Pinpoint the cell where the given text exists, returning its (x, y) midpoint coordinate. 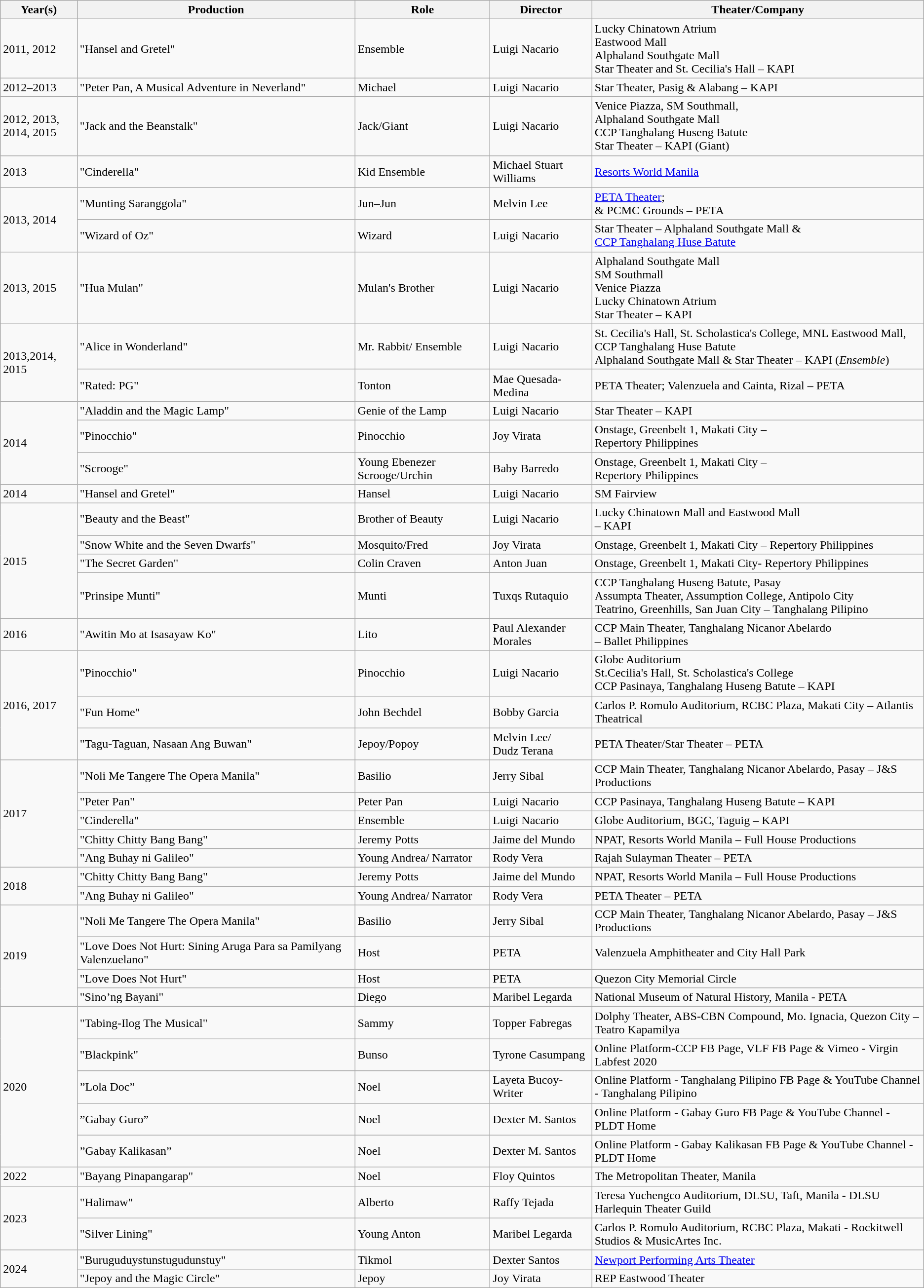
"Beauty and the Beast" (216, 519)
Kid Ensemble (423, 172)
"Fun Home" (216, 712)
2024 (39, 1269)
Melvin Lee/Dudz Terana (541, 744)
Young Anton (423, 1234)
National Museum of Natural History, Manila - PETA (758, 997)
PETA Theater;& PCMC Grounds – PETA (758, 203)
"Scrooge" (216, 468)
"Peter Pan, A Musical Adventure in Neverland" (216, 87)
Star Theater, Pasig & Alabang – KAPI (758, 87)
Tikmol (423, 1259)
"Alice in Wonderland" (216, 346)
2012, 2013,2014, 2015 (39, 126)
Baby Barredo (541, 468)
Online Platform - Gabay Guro FB Page & YouTube Channel - PLDT Home (758, 1119)
"Jack and the Beanstalk" (216, 126)
Tuxqs Rutaquio (541, 596)
Munti (423, 596)
"Wizard of Oz" (216, 236)
Rajah Sulayman Theater – PETA (758, 858)
"Love Does Not Hurt: Sining Aruga Para sa Pamilyang Valenzuelano" (216, 953)
2017 (39, 813)
Colin Craven (423, 564)
"Bayang Pinapangarap" (216, 1176)
2013 (39, 172)
Star Theater – Alphaland Southgate Mall &CCP Tanghalang Huse Batute (758, 236)
Anton Juan (541, 564)
Mr. Rabbit/ Ensemble (423, 346)
Online Platform - Tanghalang Pilipino FB Page & YouTube Channel - Tanghalang Pilipino (758, 1087)
PETA Theater; Valenzuela and Cainta, Rizal – PETA (758, 385)
"Tagu-Taguan, Nasaan Ang Buwan" (216, 744)
Globe AuditoriumSt.Cecilia's Hall, St. Scholastica's CollegeCCP Pasinaya, Tanghalang Huseng Batute – KAPI (758, 673)
Genie of the Lamp (423, 411)
"Halimaw" (216, 1202)
CCP Main Theater, Tanghalang Nicanor Abelardo– Ballet Philippines (758, 635)
Floy Quintos (541, 1176)
"Munting Saranggola" (216, 203)
"Blackpink" (216, 1055)
2016, 2017 (39, 705)
"Jepoy and the Magic Circle" (216, 1278)
Tonton (423, 385)
Teresa Yuchengco Auditorium, DLSU, Taft, Manila - DLSU Harlequin Theater Guild (758, 1202)
Tyrone Casumpang (541, 1055)
"Hua Mulan" (216, 288)
Mosquito/Fred (423, 545)
"Peter Pan" (216, 801)
Carlos P. Romulo Auditorium, RCBC Plaza, Makati - Rockitwell Studios & MusicArtes Inc. (758, 1234)
"Snow White and the Seven Dwarfs" (216, 545)
"Silver Lining" (216, 1234)
"Rated: PG" (216, 385)
Sammy (423, 1023)
2018 (39, 886)
Jepoy (423, 1278)
"Aladdin and the Magic Lamp" (216, 411)
Brother of Beauty (423, 519)
2019 (39, 956)
Michael Stuart Williams (541, 172)
Bobby Garcia (541, 712)
"Awitin Mo at Isasayaw Ko" (216, 635)
REP Eastwood Theater (758, 1278)
2023 (39, 1218)
Jun–Jun (423, 203)
Newport Performing Arts Theater (758, 1259)
Venice Piazza, SM Southmall,Alphaland Southgate MallCCP Tanghalang Huseng BatuteStar Theater – KAPI (Giant) (758, 126)
Lito (423, 635)
Role (423, 10)
Valenzuela Amphitheater and City Hall Park (758, 953)
Dexter Santos (541, 1259)
Mulan's Brother (423, 288)
Paul Alexander Morales (541, 635)
"Tabing-Ilog The Musical" (216, 1023)
Quezon City Memorial Circle (758, 979)
Wizard (423, 236)
Alberto (423, 1202)
2020 (39, 1087)
PETA Theater/Star Theater – PETA (758, 744)
Dolphy Theater, ABS-CBN Compound, Mo. Ignacia, Quezon City – Teatro Kapamilya (758, 1023)
2013, 2014 (39, 220)
PETA Theater – PETA (758, 896)
SM Fairview (758, 494)
"Sino’ng Bayani" (216, 997)
Peter Pan (423, 801)
Diego (423, 997)
2022 (39, 1176)
”Gabay Kalikasan” (216, 1151)
Carlos P. Romulo Auditorium, RCBC Plaza, Makati City – Atlantis Theatrical (758, 712)
Jepoy/Popoy (423, 744)
"The Secret Garden" (216, 564)
Lucky Chinatown AtriumEastwood MallAlphaland Southgate MallStar Theater and St. Cecilia's Hall – KAPI (758, 48)
Raffy Tejada (541, 1202)
”Lola Doc” (216, 1087)
Topper Fabregas (541, 1023)
Lucky Chinatown Mall and Eastwood Mall– KAPI (758, 519)
Star Theater – KAPI (758, 411)
Mae Quesada-Medina (541, 385)
John Bechdel (423, 712)
2012–2013 (39, 87)
Bunso (423, 1055)
Resorts World Manila (758, 172)
Theater/Company (758, 10)
Jack/Giant (423, 126)
Production (216, 10)
"Prinsipe Munti" (216, 596)
2016 (39, 635)
St. Cecilia's Hall, St. Scholastica's College, MNL Eastwood Mall,CCP Tanghalang Huse BatuteAlphaland Southgate Mall & Star Theater – KAPI (Ensemble) (758, 346)
Onstage, Greenbelt 1, Makati City – Repertory Philippines (758, 545)
2015 (39, 561)
Online Platform - Gabay Kalikasan FB Page & YouTube Channel - PLDT Home (758, 1151)
Year(s) (39, 10)
"Love Does Not Hurt" (216, 979)
Michael (423, 87)
2013, 2015 (39, 288)
Online Platform-CCP FB Page, VLF FB Page & Vimeo - Virgin Labfest 2020 (758, 1055)
”Gabay Guro” (216, 1119)
"Buruguduystunstugudunstuy" (216, 1259)
The Metropolitan Theater, Manila (758, 1176)
Onstage, Greenbelt 1, Makati City- Repertory Philippines (758, 564)
Globe Auditorium, BGC, Taguig – KAPI (758, 820)
Layeta Bucoy-Writer (541, 1087)
Director (541, 10)
Alphaland Southgate MallSM SouthmallVenice PiazzaLucky Chinatown AtriumStar Theater – KAPI (758, 288)
Hansel (423, 494)
2011, 2012 (39, 48)
CCP Pasinaya, Tanghalang Huseng Batute – KAPI (758, 801)
Melvin Lee (541, 203)
2013,2014, 2015 (39, 362)
Young Ebenezer Scrooge/Urchin (423, 468)
CCP Tanghalang Huseng Batute, PasayAssumpta Theater, Assumption College, Antipolo CityTeatrino, Greenhills, San Juan City – Tanghalang Pilipino (758, 596)
